Determine the [X, Y] coordinate at the center of the cell enclosing the given text.  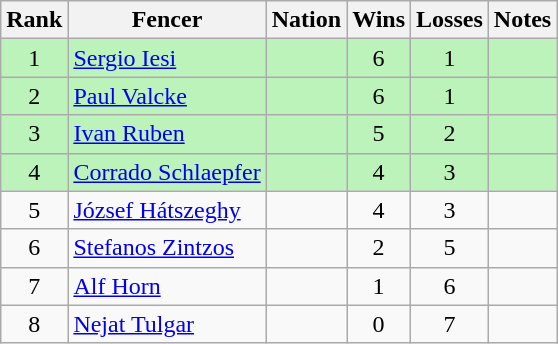
Sergio Iesi [167, 58]
Losses [450, 20]
0 [379, 324]
Fencer [167, 20]
8 [34, 324]
Nation [306, 20]
Alf Horn [167, 286]
Notes [522, 20]
József Hátszeghy [167, 210]
Ivan Ruben [167, 134]
Stefanos Zintzos [167, 248]
Paul Valcke [167, 96]
Corrado Schlaepfer [167, 172]
Rank [34, 20]
Wins [379, 20]
Nejat Tulgar [167, 324]
